Provide the (X, Y) coordinate of the cell's center where the given text is located.  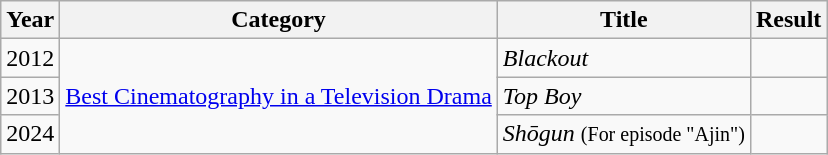
2024 (30, 134)
2012 (30, 58)
Shōgun (For episode "Ajin") (624, 134)
Title (624, 20)
Year (30, 20)
Best Cinematography in a Television Drama (279, 96)
Result (788, 20)
Category (279, 20)
2013 (30, 96)
Blackout (624, 58)
Top Boy (624, 96)
